Provide the [x, y] coordinate of the cell's center where the given text is located.  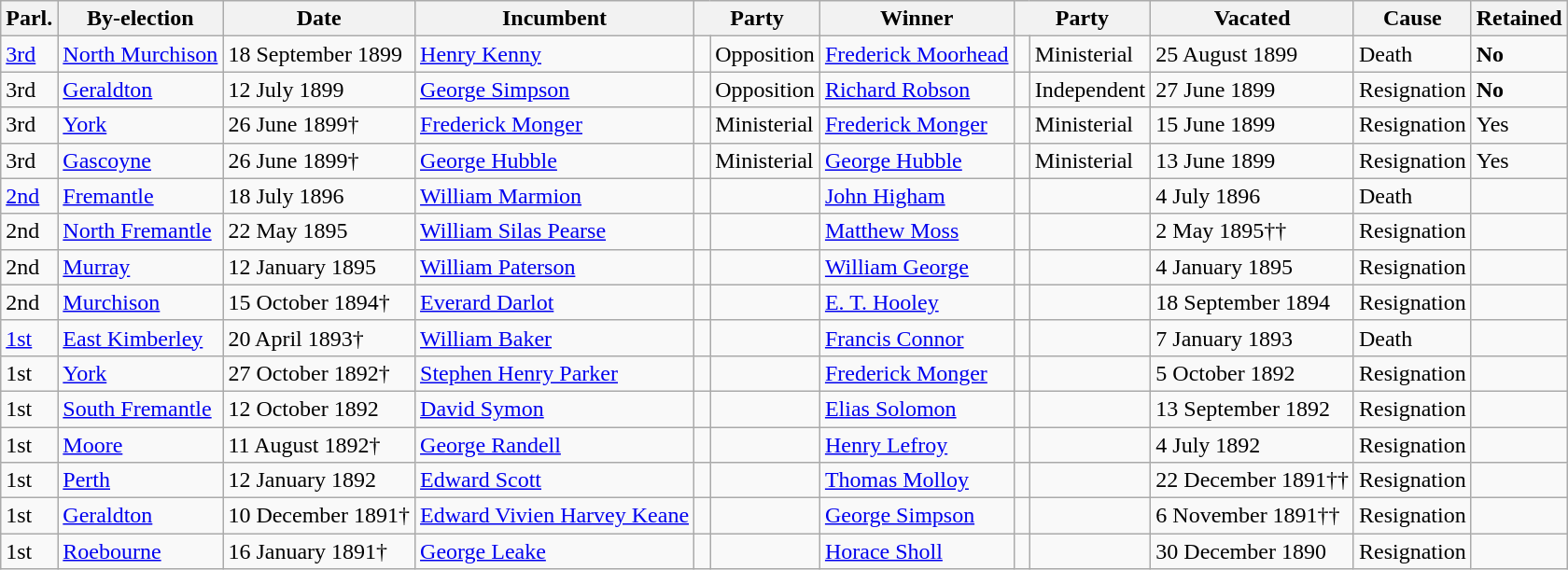
18 September 1899 [319, 54]
David Symon [554, 409]
William Silas Pearse [554, 231]
Thomas Molloy [917, 480]
12 January 1895 [319, 267]
10 December 1891† [319, 516]
William Baker [554, 338]
Edward Scott [554, 480]
4 July 1896 [1253, 196]
South Fremantle [140, 409]
William Paterson [554, 267]
12 January 1892 [319, 480]
16 January 1891† [319, 551]
Edward Vivien Harvey Keane [554, 516]
Frederick Moorhead [917, 54]
Murchison [140, 302]
Cause [1412, 19]
Henry Lefroy [917, 445]
Incumbent [554, 19]
Henry Kenny [554, 54]
4 January 1895 [1253, 267]
E. T. Hooley [917, 302]
13 June 1899 [1253, 160]
22 December 1891†† [1253, 480]
Fremantle [140, 196]
12 October 1892 [319, 409]
13 September 1892 [1253, 409]
27 October 1892† [319, 373]
4 July 1892 [1253, 445]
7 January 1893 [1253, 338]
William Marmion [554, 196]
25 August 1899 [1253, 54]
Retained [1519, 19]
William George [917, 267]
By-election [140, 19]
Gascoyne [140, 160]
18 July 1896 [319, 196]
John Higham [917, 196]
North Murchison [140, 54]
11 August 1892† [319, 445]
22 May 1895 [319, 231]
Date [319, 19]
East Kimberley [140, 338]
Horace Sholl [917, 551]
Matthew Moss [917, 231]
20 April 1893† [319, 338]
6 November 1891†† [1253, 516]
12 July 1899 [319, 90]
Murray [140, 267]
15 June 1899 [1253, 125]
18 September 1894 [1253, 302]
Roebourne [140, 551]
Parl. [30, 19]
5 October 1892 [1253, 373]
Moore [140, 445]
Francis Connor [917, 338]
30 December 1890 [1253, 551]
Everard Darlot [554, 302]
Richard Robson [917, 90]
Vacated [1253, 19]
George Leake [554, 551]
2 May 1895†† [1253, 231]
Winner [917, 19]
Perth [140, 480]
27 June 1899 [1253, 90]
15 October 1894† [319, 302]
Independent [1090, 90]
Stephen Henry Parker [554, 373]
George Randell [554, 445]
North Fremantle [140, 231]
Elias Solomon [917, 409]
